Find where the given text appears and provide that cell's center as (x, y) coordinate. 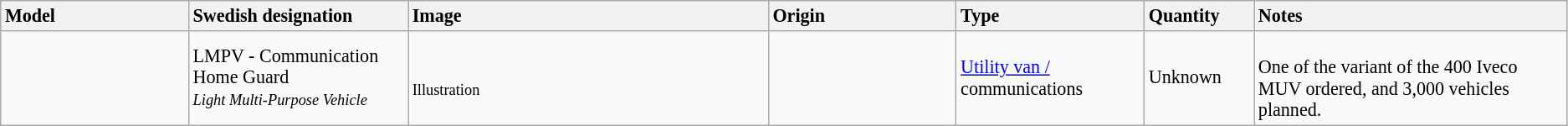
Unknown (1200, 77)
Swedish designation (298, 15)
Image (589, 15)
Origin (862, 15)
Quantity (1200, 15)
Illustration (589, 77)
Utility van / communications (1051, 77)
Type (1051, 15)
One of the variant of the 400 Iveco MUV ordered, and 3,000 vehicles planned. (1411, 77)
LMPV - Communication Home GuardLight Multi-Purpose Vehicle (298, 77)
Model (95, 15)
Notes (1411, 15)
